Search for the cell housing the specified text and yield its [X, Y] center coordinate. 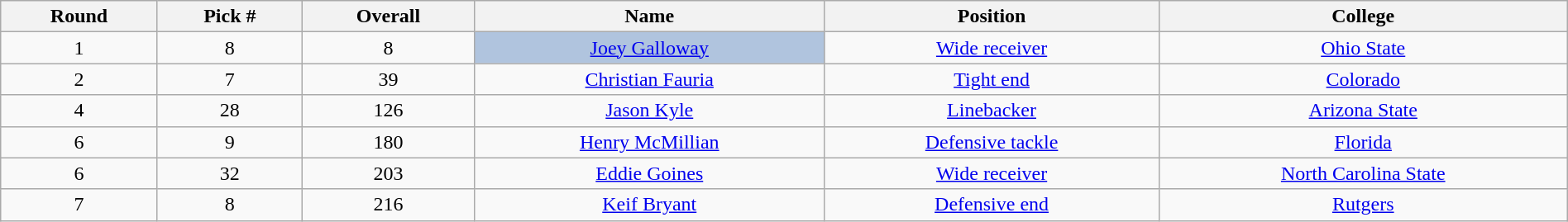
2 [79, 79]
Eddie Goines [650, 173]
Jason Kyle [650, 111]
Ohio State [1363, 48]
Defensive tackle [992, 142]
Arizona State [1363, 111]
Linebacker [992, 111]
39 [388, 79]
32 [230, 173]
180 [388, 142]
Name [650, 17]
Florida [1363, 142]
4 [79, 111]
Tight end [992, 79]
216 [388, 205]
28 [230, 111]
203 [388, 173]
Joey Galloway [650, 48]
Defensive end [992, 205]
North Carolina State [1363, 173]
College [1363, 17]
Overall [388, 17]
Pick # [230, 17]
Rutgers [1363, 205]
9 [230, 142]
Colorado [1363, 79]
Keif Bryant [650, 205]
126 [388, 111]
Round [79, 17]
Position [992, 17]
Henry McMillian [650, 142]
1 [79, 48]
Christian Fauria [650, 79]
